Search for the cell housing the specified text and yield its (X, Y) center coordinate. 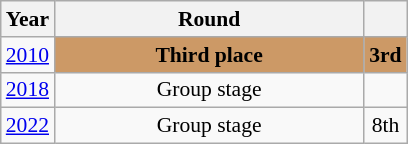
2010 (28, 55)
Round (209, 19)
8th (386, 126)
2022 (28, 126)
3rd (386, 55)
Third place (209, 55)
2018 (28, 90)
Year (28, 19)
